Output the [X, Y] coordinate of the center of the cell containing the given text.  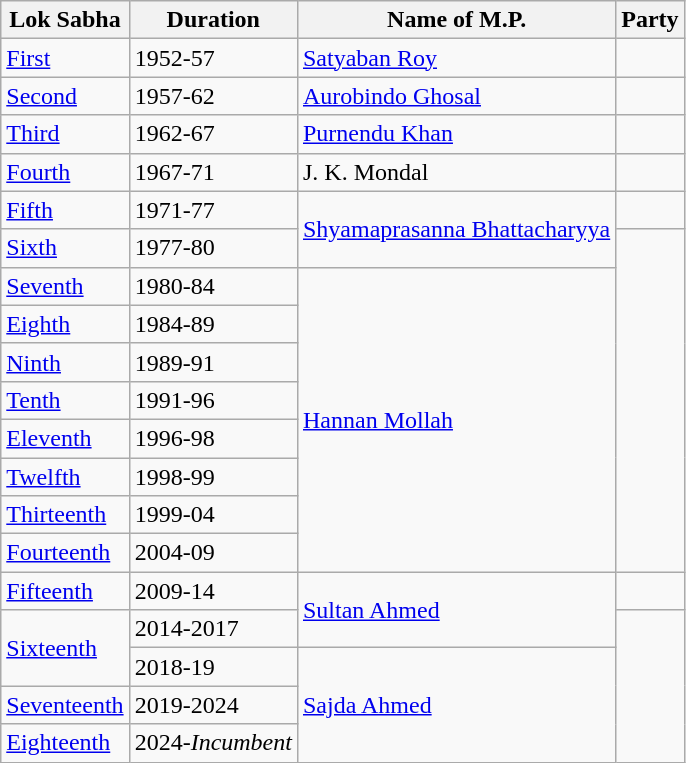
1977-80 [213, 248]
Party [650, 20]
Thirteenth [65, 515]
Duration [213, 20]
Seventeenth [65, 705]
2018-19 [213, 667]
2014-2017 [213, 629]
Eleventh [65, 438]
2009-14 [213, 591]
Ninth [65, 362]
Aurobindo Ghosal [456, 96]
1971-77 [213, 210]
2004-09 [213, 553]
Fifteenth [65, 591]
Sixteenth [65, 648]
Lok Sabha [65, 20]
Sixth [65, 248]
Eighteenth [65, 743]
1980-84 [213, 286]
1957-62 [213, 96]
1952-57 [213, 58]
Purnendu Khan [456, 134]
Fifth [65, 210]
J. K. Mondal [456, 172]
Name of M.P. [456, 20]
2019-2024 [213, 705]
1998-99 [213, 477]
2024-Incumbent [213, 743]
Third [65, 134]
1989-91 [213, 362]
Hannan Mollah [456, 419]
Twelfth [65, 477]
1996-98 [213, 438]
Tenth [65, 400]
Eighth [65, 324]
Satyaban Roy [456, 58]
Sajda Ahmed [456, 705]
1999-04 [213, 515]
First [65, 58]
Fourteenth [65, 553]
1962-67 [213, 134]
Second [65, 96]
1967-71 [213, 172]
Sultan Ahmed [456, 610]
Seventh [65, 286]
1991-96 [213, 400]
1984-89 [213, 324]
Shyamaprasanna Bhattacharyya [456, 229]
Fourth [65, 172]
